Find where the given text appears and provide that cell's center as (x, y) coordinate. 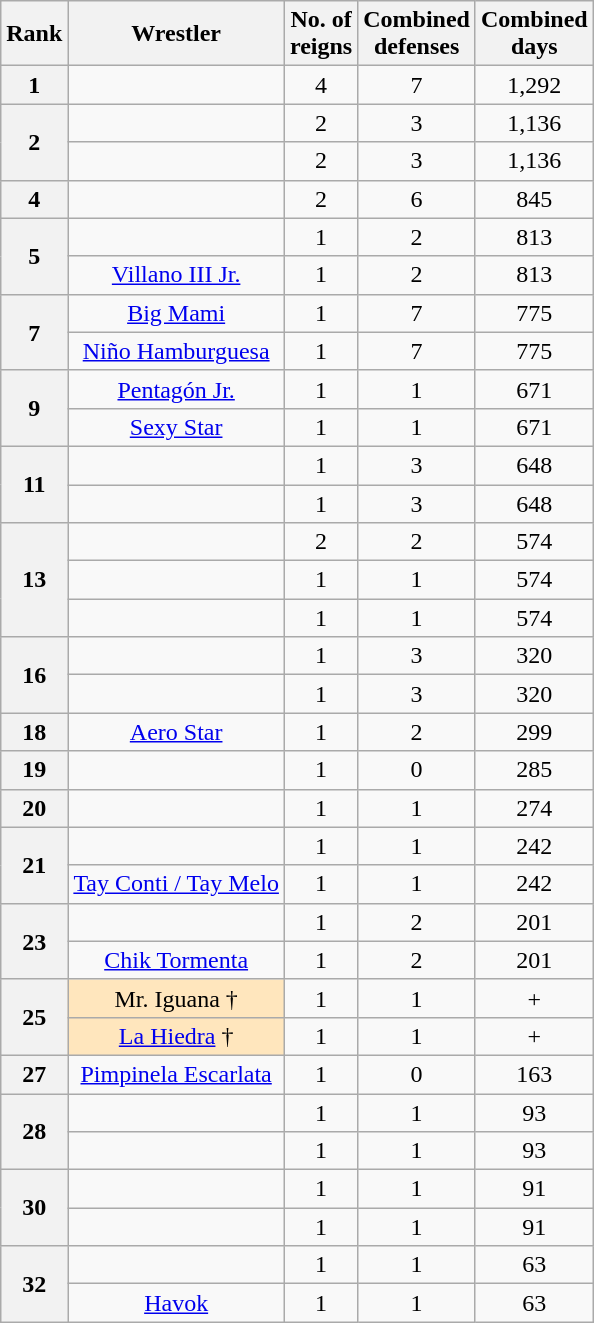
Pentagón Jr. (176, 389)
Combineddefenses (417, 34)
20 (34, 808)
La Hiedra † (176, 1036)
32 (34, 1284)
Rank (34, 34)
5 (34, 256)
845 (534, 199)
299 (534, 732)
Combineddays (534, 34)
Havok (176, 1303)
Villano III Jr. (176, 275)
Mr. Iguana † (176, 998)
Tay Conti / Tay Melo (176, 884)
163 (534, 1074)
30 (34, 1208)
21 (34, 865)
Wrestler (176, 34)
Pimpinela Escarlata (176, 1074)
Aero Star (176, 732)
28 (34, 1132)
Chik Tormenta (176, 960)
18 (34, 732)
6 (417, 199)
1,292 (534, 85)
16 (34, 675)
19 (34, 770)
Niño Hamburguesa (176, 351)
285 (534, 770)
25 (34, 1017)
27 (34, 1074)
Big Mami (176, 313)
9 (34, 408)
23 (34, 941)
11 (34, 484)
No. ofreigns (320, 34)
274 (534, 808)
13 (34, 580)
Sexy Star (176, 427)
